Extract the [X, Y] coordinate from the center of the cell holding the provided text.  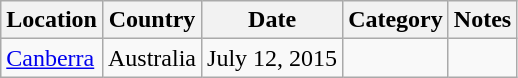
Country [152, 20]
Canberra [52, 58]
July 12, 2015 [272, 58]
Australia [152, 58]
Notes [482, 20]
Date [272, 20]
Category [396, 20]
Location [52, 20]
